Return the [x, y] coordinate for the center point of the cell that contains the specified text.  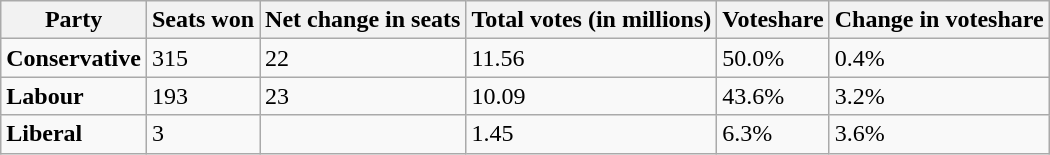
Seats won [202, 20]
6.3% [773, 134]
3 [202, 134]
Labour [74, 96]
Total votes (in millions) [592, 20]
193 [202, 96]
Party [74, 20]
Net change in seats [363, 20]
43.6% [773, 96]
3.6% [939, 134]
Liberal [74, 134]
3.2% [939, 96]
1.45 [592, 134]
0.4% [939, 58]
Voteshare [773, 20]
315 [202, 58]
11.56 [592, 58]
50.0% [773, 58]
23 [363, 96]
22 [363, 58]
Change in voteshare [939, 20]
Conservative [74, 58]
10.09 [592, 96]
